Locate the cell with the specified text and output its (X, Y) center coordinate. 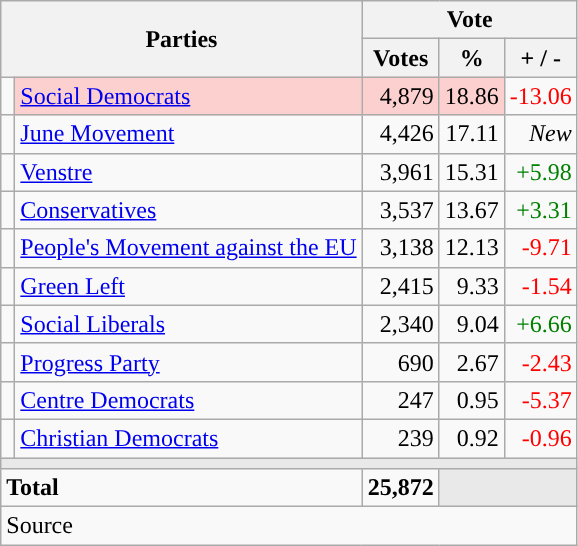
2.67 (472, 362)
% (472, 58)
Centre Democrats (188, 400)
3,138 (400, 248)
0.92 (472, 438)
+3.31 (540, 210)
Total (182, 488)
9.04 (472, 324)
Progress Party (188, 362)
+5.98 (540, 172)
4,426 (400, 134)
17.11 (472, 134)
15.31 (472, 172)
-5.37 (540, 400)
People's Movement against the EU (188, 248)
-2.43 (540, 362)
Green Left (188, 286)
0.95 (472, 400)
239 (400, 438)
247 (400, 400)
+6.66 (540, 324)
3,961 (400, 172)
Venstre (188, 172)
Conservatives (188, 210)
+ / - (540, 58)
18.86 (472, 96)
4,879 (400, 96)
Parties (182, 39)
-0.96 (540, 438)
2,415 (400, 286)
-9.71 (540, 248)
3,537 (400, 210)
Social Liberals (188, 324)
25,872 (400, 488)
Christian Democrats (188, 438)
June Movement (188, 134)
Vote (470, 20)
13.67 (472, 210)
9.33 (472, 286)
-13.06 (540, 96)
12.13 (472, 248)
New (540, 134)
690 (400, 362)
Votes (400, 58)
Social Democrats (188, 96)
2,340 (400, 324)
Source (290, 526)
-1.54 (540, 286)
